Capture the cell that displays the provided text and extract its (X, Y) central coordinate. 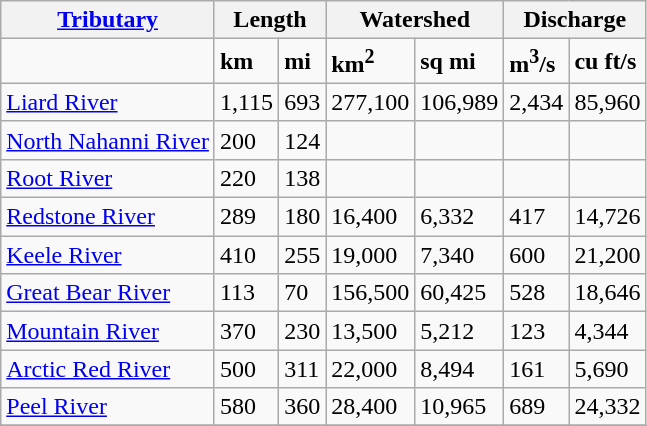
4,344 (608, 331)
70 (302, 293)
cu ft/s (608, 62)
km2 (370, 62)
Watershed (415, 20)
24,332 (608, 407)
255 (302, 255)
Redstone River (108, 217)
289 (246, 217)
km (246, 62)
Arctic Red River (108, 369)
123 (536, 331)
Length (270, 20)
North Nahanni River (108, 140)
m3/s (536, 62)
161 (536, 369)
19,000 (370, 255)
Tributary (108, 20)
Root River (108, 178)
528 (536, 293)
7,340 (460, 255)
6,332 (460, 217)
689 (536, 407)
85,960 (608, 102)
220 (246, 178)
28,400 (370, 407)
Discharge (575, 20)
277,100 (370, 102)
Great Bear River (108, 293)
13,500 (370, 331)
693 (302, 102)
Liard River (108, 102)
8,494 (460, 369)
580 (246, 407)
sq mi (460, 62)
5,212 (460, 331)
5,690 (608, 369)
124 (302, 140)
230 (302, 331)
1,115 (246, 102)
14,726 (608, 217)
600 (536, 255)
410 (246, 255)
Peel River (108, 407)
417 (536, 217)
360 (302, 407)
22,000 (370, 369)
Keele River (108, 255)
200 (246, 140)
16,400 (370, 217)
113 (246, 293)
Mountain River (108, 331)
2,434 (536, 102)
18,646 (608, 293)
mi (302, 62)
138 (302, 178)
60,425 (460, 293)
311 (302, 369)
180 (302, 217)
21,200 (608, 255)
500 (246, 369)
10,965 (460, 407)
106,989 (460, 102)
370 (246, 331)
156,500 (370, 293)
